Pinpoint the cell where the given text exists, returning its (x, y) midpoint coordinate. 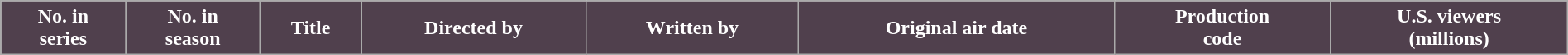
Title (310, 28)
Directed by (473, 28)
Productioncode (1222, 28)
No. inseason (193, 28)
Written by (692, 28)
No. inseries (63, 28)
U.S. viewers(millions) (1449, 28)
Original air date (956, 28)
